Scan for the cell matching the given text and deliver its [x, y] coordinate at center. 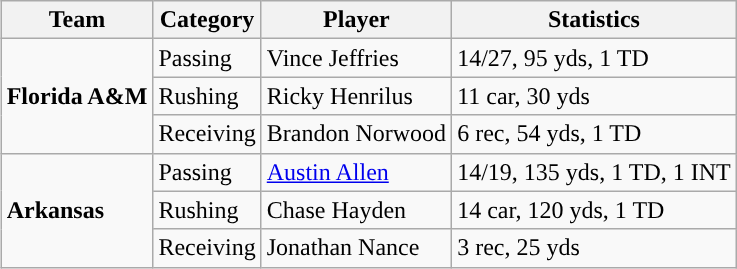
Team [77, 20]
6 rec, 54 yds, 1 TD [594, 134]
Florida A&M [77, 96]
Arkansas [77, 210]
Brandon Norwood [356, 134]
Statistics [594, 20]
Austin Allen [356, 172]
Jonathan Nance [356, 248]
3 rec, 25 yds [594, 248]
Category [207, 20]
14/19, 135 yds, 1 TD, 1 INT [594, 172]
11 car, 30 yds [594, 96]
Vince Jeffries [356, 58]
Chase Hayden [356, 210]
Ricky Henrilus [356, 96]
14 car, 120 yds, 1 TD [594, 210]
14/27, 95 yds, 1 TD [594, 58]
Player [356, 20]
